Locate the cell with the specified text and output its (X, Y) center coordinate. 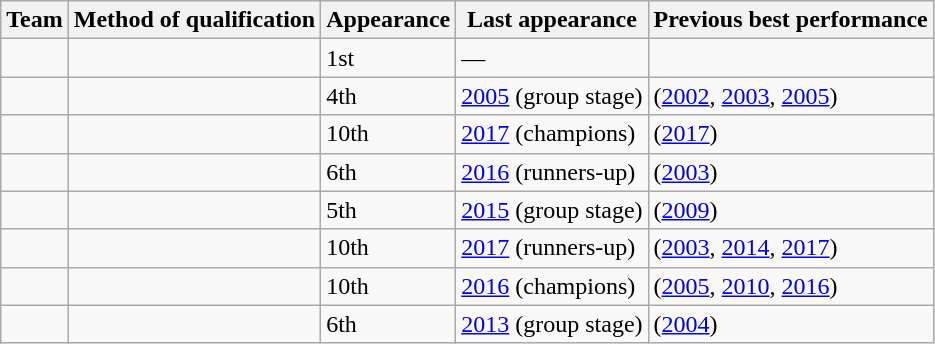
2017 (champions) (552, 134)
(2004) (790, 324)
4th (388, 96)
(2017) (790, 134)
1st (388, 58)
(2005, 2010, 2016) (790, 286)
5th (388, 210)
(2002, 2003, 2005) (790, 96)
Previous best performance (790, 20)
Team (35, 20)
Method of qualification (194, 20)
2016 (runners-up) (552, 172)
2016 (champions) (552, 286)
Appearance (388, 20)
(2003, 2014, 2017) (790, 248)
2013 (group stage) (552, 324)
2005 (group stage) (552, 96)
2015 (group stage) (552, 210)
(2003) (790, 172)
(2009) (790, 210)
2017 (runners-up) (552, 248)
— (552, 58)
Last appearance (552, 20)
